Search for the cell housing the specified text and yield its [x, y] center coordinate. 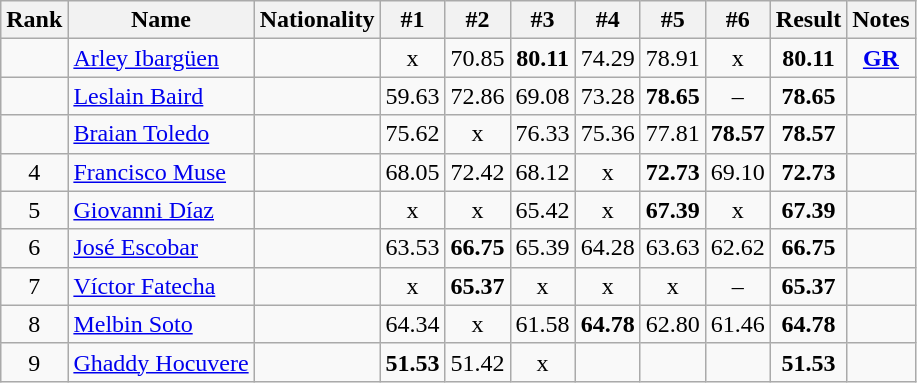
#1 [412, 20]
61.46 [738, 324]
Braian Toledo [161, 134]
7 [34, 286]
63.53 [412, 248]
Víctor Fatecha [161, 286]
62.62 [738, 248]
4 [34, 172]
#4 [608, 20]
Francisco Muse [161, 172]
GR [881, 58]
62.80 [672, 324]
76.33 [542, 134]
61.58 [542, 324]
Giovanni Díaz [161, 210]
77.81 [672, 134]
#2 [478, 20]
69.10 [738, 172]
69.08 [542, 96]
64.34 [412, 324]
78.91 [672, 58]
72.42 [478, 172]
5 [34, 210]
70.85 [478, 58]
64.28 [608, 248]
75.36 [608, 134]
68.05 [412, 172]
Melbin Soto [161, 324]
65.42 [542, 210]
#6 [738, 20]
6 [34, 248]
72.86 [478, 96]
Arley Ibargüen [161, 58]
68.12 [542, 172]
#3 [542, 20]
63.63 [672, 248]
José Escobar [161, 248]
74.29 [608, 58]
Leslain Baird [161, 96]
Result [808, 20]
65.39 [542, 248]
Notes [881, 20]
8 [34, 324]
73.28 [608, 96]
59.63 [412, 96]
Name [161, 20]
9 [34, 362]
Rank [34, 20]
Ghaddy Hocuvere [161, 362]
#5 [672, 20]
Nationality [317, 20]
51.42 [478, 362]
75.62 [412, 134]
